Output the [x, y] coordinate of the center of the cell containing the given text.  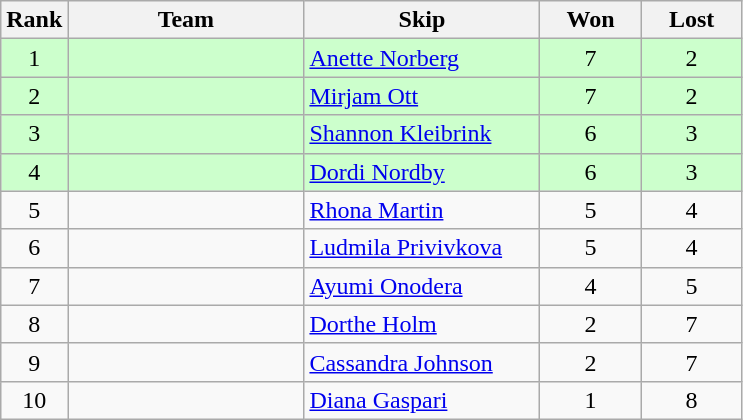
9 [34, 362]
Diana Gaspari [422, 400]
Skip [422, 20]
Dordi Nordby [422, 172]
Rhona Martin [422, 210]
Dorthe Holm [422, 324]
Ayumi Onodera [422, 286]
Rank [34, 20]
Team [186, 20]
Shannon Kleibrink [422, 134]
Won [590, 20]
10 [34, 400]
Mirjam Ott [422, 96]
Anette Norberg [422, 58]
Cassandra Johnson [422, 362]
Lost [692, 20]
Ludmila Privivkova [422, 248]
